Pinpoint the cell where the given text exists, returning its (X, Y) midpoint coordinate. 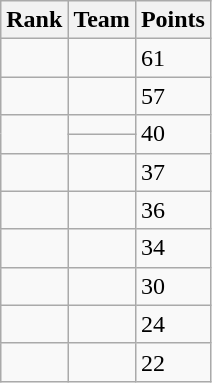
37 (172, 172)
Rank (34, 20)
36 (172, 210)
57 (172, 96)
40 (172, 134)
22 (172, 362)
34 (172, 248)
24 (172, 324)
Team (102, 20)
61 (172, 58)
30 (172, 286)
Points (172, 20)
